Capture the cell that displays the provided text and extract its (X, Y) central coordinate. 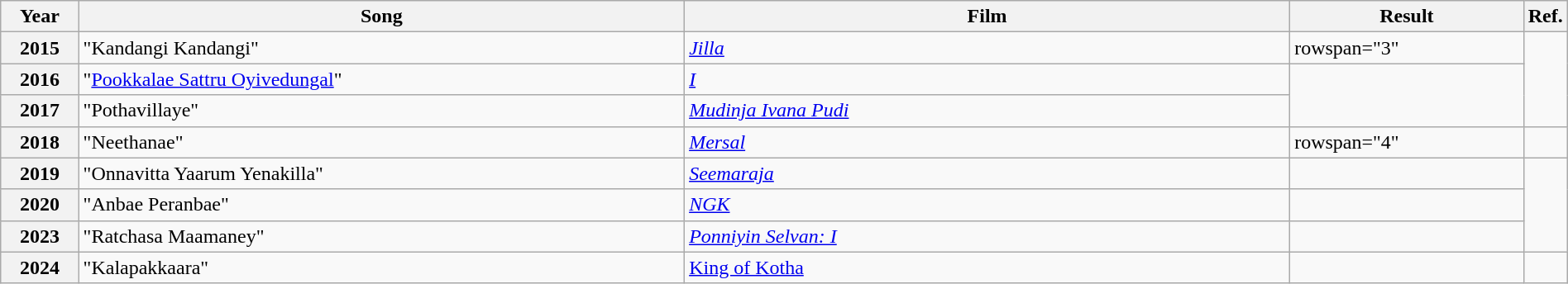
rowspan="3" (1408, 48)
Result (1408, 17)
Ponniyin Selvan: I (987, 236)
NGK (987, 205)
"Kandangi Kandangi" (382, 48)
2017 (40, 111)
Film (987, 17)
"Pookkalae Sattru Oyivedungal" (382, 79)
2024 (40, 267)
"Pothavillaye" (382, 111)
Year (40, 17)
2018 (40, 142)
"Neethanae" (382, 142)
Mersal (987, 142)
Seemaraja (987, 173)
Ref. (1545, 17)
I (987, 79)
2016 (40, 79)
rowspan="4" (1408, 142)
Song (382, 17)
2015 (40, 48)
"Anbae Peranbae" (382, 205)
Jilla (987, 48)
"Kalapakkaara" (382, 267)
King of Kotha (987, 267)
"Onnavitta Yaarum Yenakilla" (382, 173)
2023 (40, 236)
Mudinja Ivana Pudi (987, 111)
"Ratchasa Maamaney" (382, 236)
2020 (40, 205)
2019 (40, 173)
